Extract the (X, Y) coordinate from the center of the cell holding the provided text.  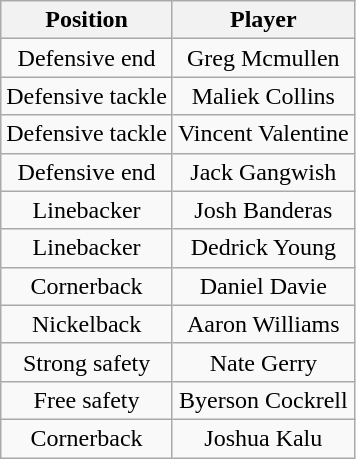
Vincent Valentine (263, 134)
Player (263, 20)
Greg Mcmullen (263, 58)
Daniel Davie (263, 286)
Joshua Kalu (263, 438)
Josh Banderas (263, 210)
Dedrick Young (263, 248)
Position (87, 20)
Aaron Williams (263, 324)
Jack Gangwish (263, 172)
Nickelback (87, 324)
Maliek Collins (263, 96)
Free safety (87, 400)
Strong safety (87, 362)
Byerson Cockrell (263, 400)
Nate Gerry (263, 362)
